Find where the given text appears and provide that cell's center as (X, Y) coordinate. 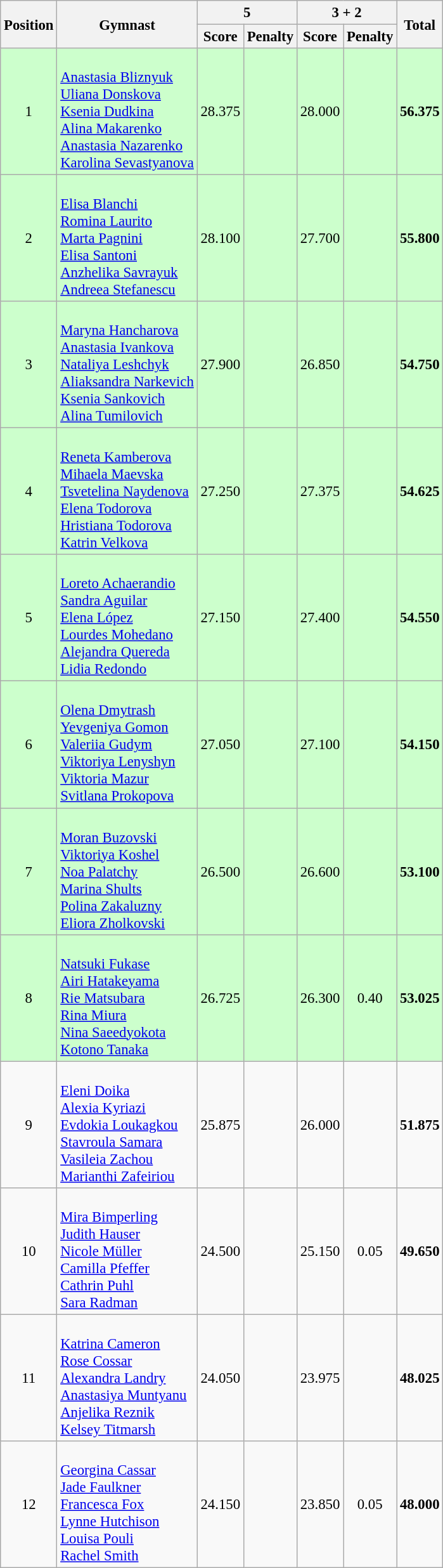
11 (29, 1378)
23.850 (319, 1505)
Olena Dmytrash Yevgeniya Gomon Valeriia Gudym Viktoriya Lenyshyn Viktoria Mazur Svitlana Prokopova (127, 745)
27.100 (319, 745)
28.100 (221, 238)
Total (420, 24)
9 (29, 1125)
48.000 (420, 1505)
26.850 (319, 365)
6 (29, 745)
54.750 (420, 365)
27.150 (221, 618)
Moran Buzovski Viktoriya Koshel Noa Palatchy Marina Shults Polina Zakaluzny Eliora Zholkovski (127, 872)
0.40 (370, 998)
27.900 (221, 365)
27.700 (319, 238)
Mira Bimperling Judith Hauser Nicole Müller Camilla Pfeffer Cathrin Puhl Sara Radman (127, 1251)
54.550 (420, 618)
27.250 (221, 492)
49.650 (420, 1251)
27.400 (319, 618)
27.375 (319, 492)
7 (29, 872)
24.050 (221, 1378)
Reneta Kamberova Mihaela Maevska Tsvetelina Naydenova Elena Todorova Hristiana Todorova Katrin Velkova (127, 492)
Maryna Hancharova Anastasia Ivankova Nataliya Leshchyk Aliaksandra Narkevich Ksenia Sankovich Alina Tumilovich (127, 365)
25.150 (319, 1251)
27.050 (221, 745)
26.500 (221, 872)
10 (29, 1251)
25.875 (221, 1125)
53.025 (420, 998)
Eleni Doika Alexia Kyriazi Evdokia Loukagkou Stavroula Samara Vasileia Zachou Marianthi Zafeiriou (127, 1125)
26.300 (319, 998)
3 (29, 365)
28.000 (319, 112)
26.725 (221, 998)
8 (29, 998)
26.600 (319, 872)
55.800 (420, 238)
Elisa Blanchi Romina Laurito Marta Pagnini Elisa Santoni Anzhelika Savrayuk Andreea Stefanescu (127, 238)
48.025 (420, 1378)
24.500 (221, 1251)
Georgina Cassar Jade Faulkner Francesca Fox Lynne Hutchison Louisa Pouli Rachel Smith (127, 1505)
54.150 (420, 745)
Natsuki Fukase Airi Hatakeyama Rie Matsubara Rina Miura Nina Saeedyokota Kotono Tanaka (127, 998)
2 (29, 238)
26.000 (319, 1125)
54.625 (420, 492)
3 + 2 (346, 13)
Katrina Cameron Rose Cossar Alexandra Landry Anastasiya Muntyanu Anjelika Reznik Kelsey Titmarsh (127, 1378)
12 (29, 1505)
Loreto Achaerandio Sandra Aguilar Elena López Lourdes Mohedano Alejandra Quereda Lidia Redondo (127, 618)
Gymnast (127, 24)
4 (29, 492)
28.375 (221, 112)
23.975 (319, 1378)
51.875 (420, 1125)
Anastasia Bliznyuk Uliana Donskova Ksenia Dudkina Alina Makarenko Anastasia Nazarenko Karolina Sevastyanova (127, 112)
24.150 (221, 1505)
Position (29, 24)
56.375 (420, 112)
1 (29, 112)
53.100 (420, 872)
